Output the (x, y) coordinate of the center of the cell containing the given text.  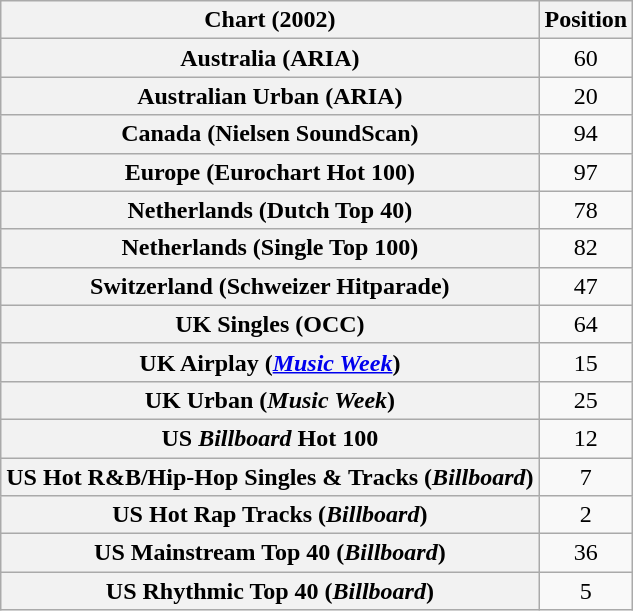
47 (586, 286)
Canada (Nielsen SoundScan) (270, 134)
36 (586, 553)
94 (586, 134)
20 (586, 96)
82 (586, 248)
25 (586, 400)
78 (586, 210)
US Hot Rap Tracks (Billboard) (270, 515)
64 (586, 324)
UK Singles (OCC) (270, 324)
7 (586, 477)
US Rhythmic Top 40 (Billboard) (270, 591)
5 (586, 591)
US Mainstream Top 40 (Billboard) (270, 553)
Switzerland (Schweizer Hitparade) (270, 286)
Australia (ARIA) (270, 58)
Netherlands (Dutch Top 40) (270, 210)
Position (586, 20)
Netherlands (Single Top 100) (270, 248)
UK Urban (Music Week) (270, 400)
97 (586, 172)
2 (586, 515)
UK Airplay (Music Week) (270, 362)
US Hot R&B/Hip-Hop Singles & Tracks (Billboard) (270, 477)
60 (586, 58)
US Billboard Hot 100 (270, 438)
Chart (2002) (270, 20)
Australian Urban (ARIA) (270, 96)
15 (586, 362)
12 (586, 438)
Europe (Eurochart Hot 100) (270, 172)
